Extract the (X, Y) coordinate from the center of the cell holding the provided text.  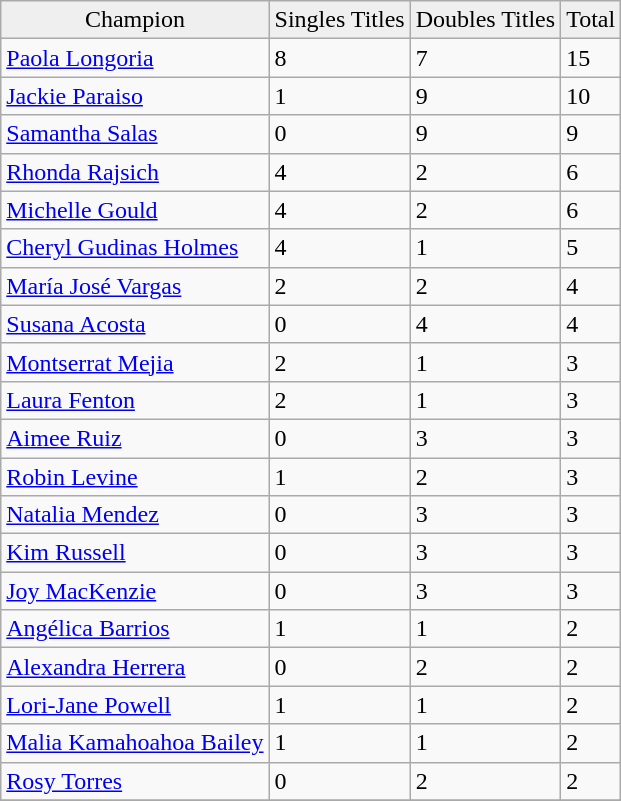
Aimee Ruiz (135, 438)
15 (591, 58)
Rhonda Rajsich (135, 172)
Susana Acosta (135, 324)
Robin Levine (135, 477)
Rosy Torres (135, 781)
Total (591, 20)
Jackie Paraiso (135, 96)
8 (340, 58)
Kim Russell (135, 553)
Lori-Jane Powell (135, 705)
Angélica Barrios (135, 629)
Natalia Mendez (135, 515)
Michelle Gould (135, 210)
María José Vargas (135, 286)
Alexandra Herrera (135, 667)
10 (591, 96)
Paola Longoria (135, 58)
Samantha Salas (135, 134)
Champion (135, 20)
Doubles Titles (485, 20)
Laura Fenton (135, 400)
Montserrat Mejia (135, 362)
Singles Titles (340, 20)
Cheryl Gudinas Holmes (135, 248)
5 (591, 248)
Malia Kamahoahoa Bailey (135, 743)
Joy MacKenzie (135, 591)
7 (485, 58)
